Provide the (X, Y) coordinate of the cell's center where the given text is located.  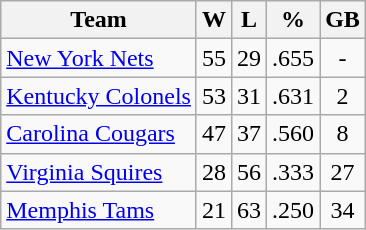
21 (214, 210)
.250 (294, 210)
Kentucky Colonels (99, 96)
56 (250, 172)
.560 (294, 134)
37 (250, 134)
29 (250, 58)
Carolina Cougars (99, 134)
.333 (294, 172)
.631 (294, 96)
47 (214, 134)
New York Nets (99, 58)
31 (250, 96)
Team (99, 20)
2 (343, 96)
GB (343, 20)
55 (214, 58)
34 (343, 210)
- (343, 58)
8 (343, 134)
.655 (294, 58)
% (294, 20)
27 (343, 172)
28 (214, 172)
63 (250, 210)
53 (214, 96)
W (214, 20)
L (250, 20)
Virginia Squires (99, 172)
Memphis Tams (99, 210)
